Provide the (X, Y) coordinate of the cell's center where the given text is located.  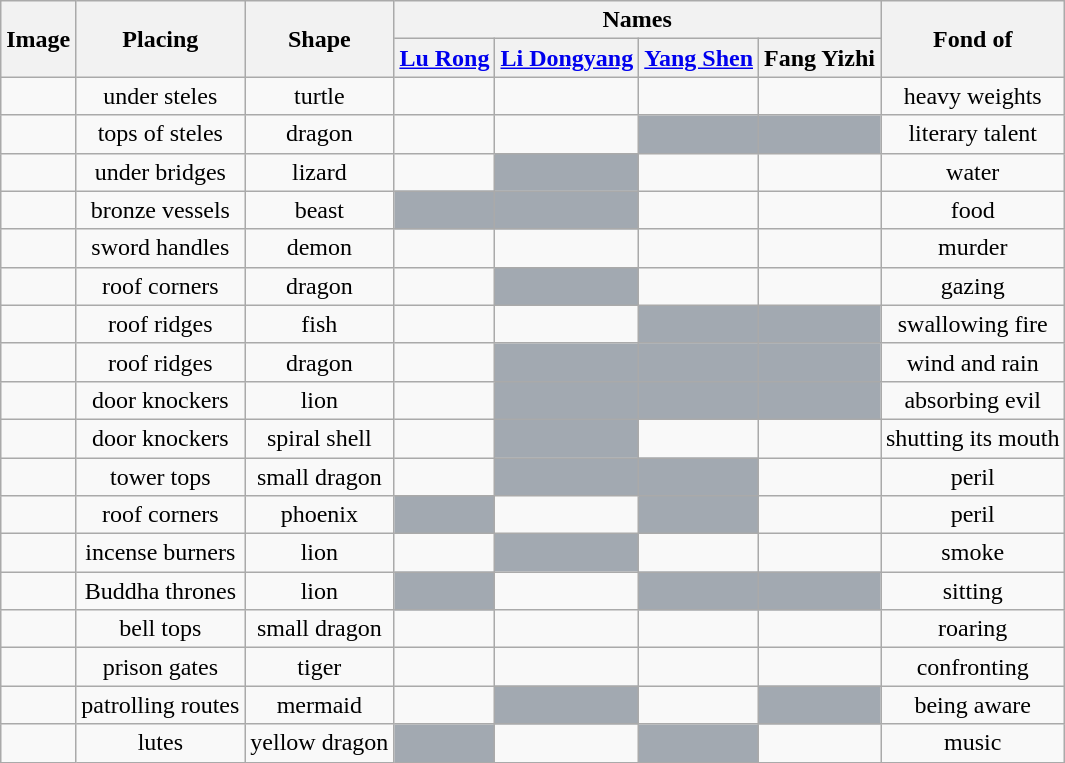
spiral shell (320, 438)
lizard (320, 172)
being aware (972, 705)
Names (638, 20)
confronting (972, 667)
Image (38, 39)
fish (320, 324)
sitting (972, 591)
under bridges (160, 172)
water (972, 172)
prison gates (160, 667)
turtle (320, 96)
Placing (160, 39)
smoke (972, 553)
swallowing fire (972, 324)
bronze vessels (160, 210)
yellow dragon (320, 743)
Fond of (972, 39)
demon (320, 248)
Lu Rong (444, 58)
tops of steles (160, 134)
murder (972, 248)
mermaid (320, 705)
Buddha thrones (160, 591)
wind and rain (972, 362)
Shape (320, 39)
absorbing evil (972, 400)
shutting its mouth (972, 438)
bell tops (160, 629)
Yang Shen (699, 58)
Li Dongyang (567, 58)
under steles (160, 96)
tiger (320, 667)
music (972, 743)
patrolling routes (160, 705)
beast (320, 210)
gazing (972, 286)
tower tops (160, 477)
Fang Yizhi (820, 58)
food (972, 210)
phoenix (320, 515)
sword handles (160, 248)
lutes (160, 743)
heavy weights (972, 96)
roaring (972, 629)
incense burners (160, 553)
literary talent (972, 134)
